Extract the [x, y] coordinate from the center of the cell holding the provided text.  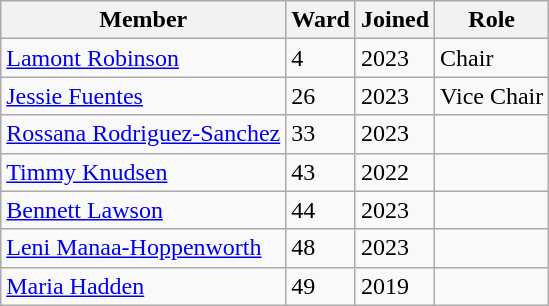
Vice Chair [492, 96]
4 [321, 58]
33 [321, 134]
Jessie Fuentes [144, 96]
Bennett Lawson [144, 210]
2022 [394, 172]
48 [321, 248]
Joined [394, 20]
44 [321, 210]
Lamont Robinson [144, 58]
Ward [321, 20]
26 [321, 96]
Leni Manaa-Hoppenworth [144, 248]
43 [321, 172]
Role [492, 20]
Timmy Knudsen [144, 172]
49 [321, 286]
Maria Hadden [144, 286]
2019 [394, 286]
Rossana Rodriguez-Sanchez [144, 134]
Chair [492, 58]
Member [144, 20]
